Scan for the cell matching the given text and deliver its [x, y] coordinate at center. 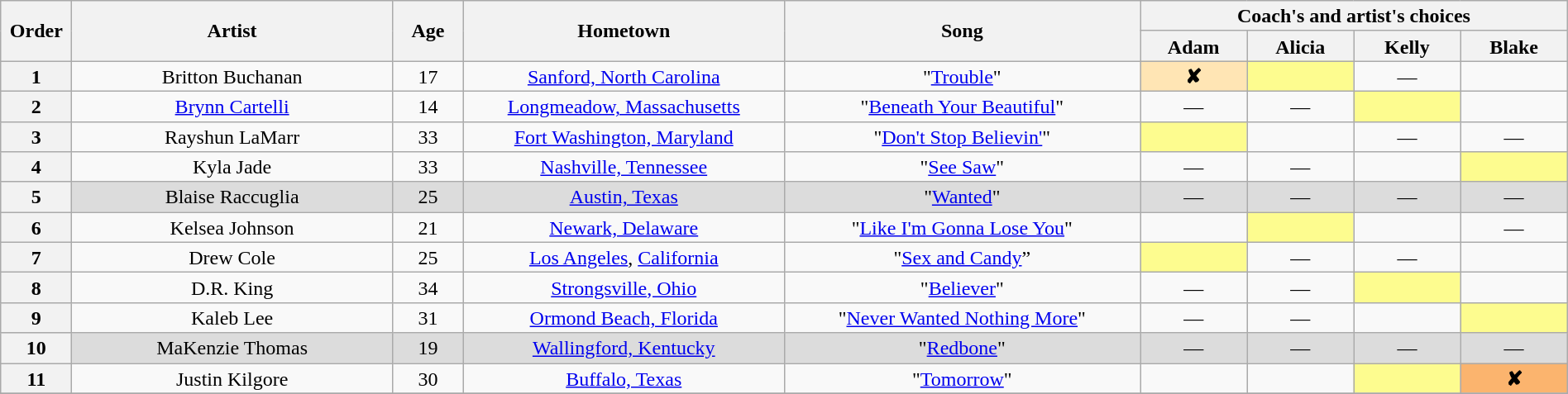
Austin, Texas [624, 197]
21 [428, 228]
31 [428, 317]
Ormond Beach, Florida [624, 317]
10 [36, 349]
"See Saw" [963, 167]
Britton Buchanan [232, 76]
Kelsea Johnson [232, 228]
"Redbone" [963, 349]
Coach's and artist's choices [1355, 17]
34 [428, 287]
6 [36, 228]
Alicia [1300, 46]
Brynn Cartelli [232, 106]
"Wanted" [963, 197]
Strongsville, Ohio [624, 287]
8 [36, 287]
3 [36, 137]
Age [428, 31]
11 [36, 378]
Kelly [1408, 46]
Kyla Jade [232, 167]
Blaise Raccuglia [232, 197]
MaKenzie Thomas [232, 349]
"Tomorrow" [963, 378]
Nashville, Tennessee [624, 167]
Drew Cole [232, 258]
Blake [1513, 46]
Newark, Delaware [624, 228]
Buffalo, Texas [624, 378]
"Like I'm Gonna Lose You" [963, 228]
30 [428, 378]
"Sex and Candy” [963, 258]
Adam [1194, 46]
14 [428, 106]
17 [428, 76]
"Don't Stop Believin'" [963, 137]
Song [963, 31]
Hometown [624, 31]
4 [36, 167]
5 [36, 197]
Kaleb Lee [232, 317]
Rayshun LaMarr [232, 137]
Sanford, North Carolina [624, 76]
Wallingford, Kentucky [624, 349]
9 [36, 317]
Longmeadow, Massachusetts [624, 106]
19 [428, 349]
Fort Washington, Maryland [624, 137]
Los Angeles, California [624, 258]
1 [36, 76]
"Believer" [963, 287]
Justin Kilgore [232, 378]
"Beneath Your Beautiful" [963, 106]
7 [36, 258]
"Never Wanted Nothing More" [963, 317]
Artist [232, 31]
D.R. King [232, 287]
2 [36, 106]
"Trouble" [963, 76]
Order [36, 31]
